Determine the (x, y) coordinate at the center of the cell enclosing the given text.  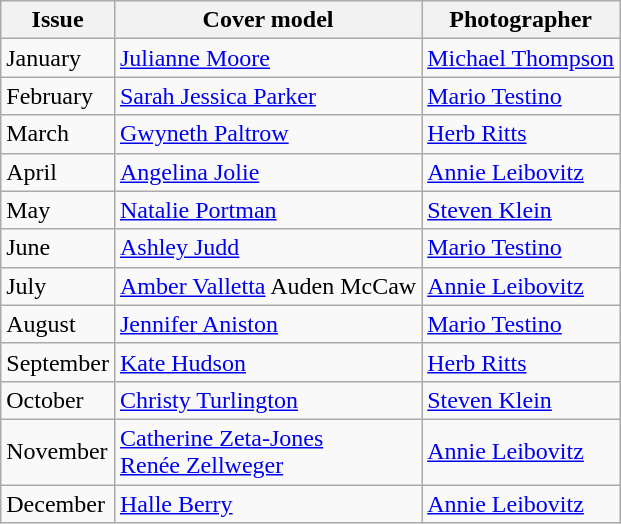
Photographer (521, 20)
September (58, 362)
July (58, 286)
Christy Turlington (268, 400)
Issue (58, 20)
January (58, 58)
March (58, 134)
Cover model (268, 20)
Michael Thompson (521, 58)
Amber Valletta Auden McCaw (268, 286)
December (58, 503)
Jennifer Aniston (268, 324)
Angelina Jolie (268, 172)
Natalie Portman (268, 210)
Halle Berry (268, 503)
February (58, 96)
May (58, 210)
Catherine Zeta-JonesRenée Zellweger (268, 452)
August (58, 324)
Gwyneth Paltrow (268, 134)
Kate Hudson (268, 362)
November (58, 452)
June (58, 248)
Sarah Jessica Parker (268, 96)
October (58, 400)
Ashley Judd (268, 248)
Julianne Moore (268, 58)
April (58, 172)
